Return the (X, Y) coordinate for the center point of the cell that contains the specified text.  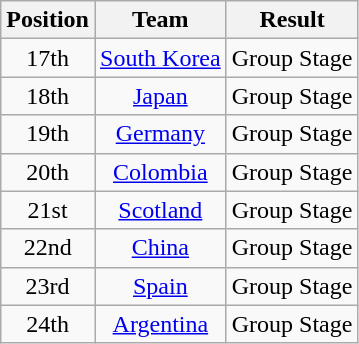
19th (48, 134)
18th (48, 96)
Team (160, 20)
Position (48, 20)
Result (292, 20)
Japan (160, 96)
Scotland (160, 210)
17th (48, 58)
South Korea (160, 58)
22nd (48, 248)
Colombia (160, 172)
24th (48, 324)
23rd (48, 286)
20th (48, 172)
China (160, 248)
Argentina (160, 324)
Spain (160, 286)
Germany (160, 134)
21st (48, 210)
